Extract the [x, y] coordinate from the center of the cell holding the provided text.  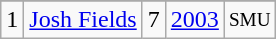
2003 [194, 20]
SMU [250, 20]
7 [154, 20]
1 [12, 20]
Josh Fields [83, 20]
